Extract the [x, y] coordinate from the center of the cell holding the provided text.  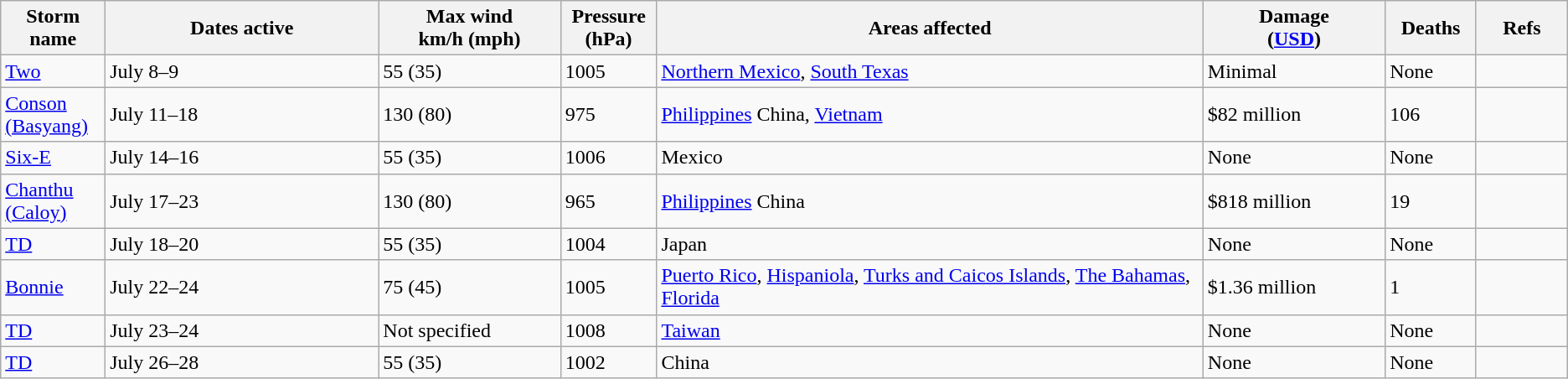
75 (45) [469, 287]
July 18–20 [242, 244]
July 14–16 [242, 158]
Storm name [54, 29]
106 [1431, 114]
1002 [608, 362]
Taiwan [930, 330]
China [930, 362]
Max windkm/h (mph) [469, 29]
Damage(USD) [1293, 29]
Puerto Rico, Hispaniola, Turks and Caicos Islands, The Bahamas, Florida [930, 287]
Minimal [1293, 71]
Chanthu (Caloy) [54, 201]
975 [608, 114]
Six-E [54, 158]
Conson (Basyang) [54, 114]
$82 million [1293, 114]
July 8–9 [242, 71]
July 22–24 [242, 287]
1 [1431, 287]
Mexico [930, 158]
Two [54, 71]
July 17–23 [242, 201]
$818 million [1293, 201]
July 26–28 [242, 362]
1008 [608, 330]
Japan [930, 244]
Areas affected [930, 29]
Pressure(hPa) [608, 29]
Deaths [1431, 29]
19 [1431, 201]
Dates active [242, 29]
Not specified [469, 330]
Philippines China, Vietnam [930, 114]
$1.36 million [1293, 287]
Refs [1521, 29]
1004 [608, 244]
Bonnie [54, 287]
965 [608, 201]
Northern Mexico, South Texas [930, 71]
1006 [608, 158]
July 23–24 [242, 330]
July 11–18 [242, 114]
Philippines China [930, 201]
